Scan for the cell matching the given text and deliver its (X, Y) coordinate at center. 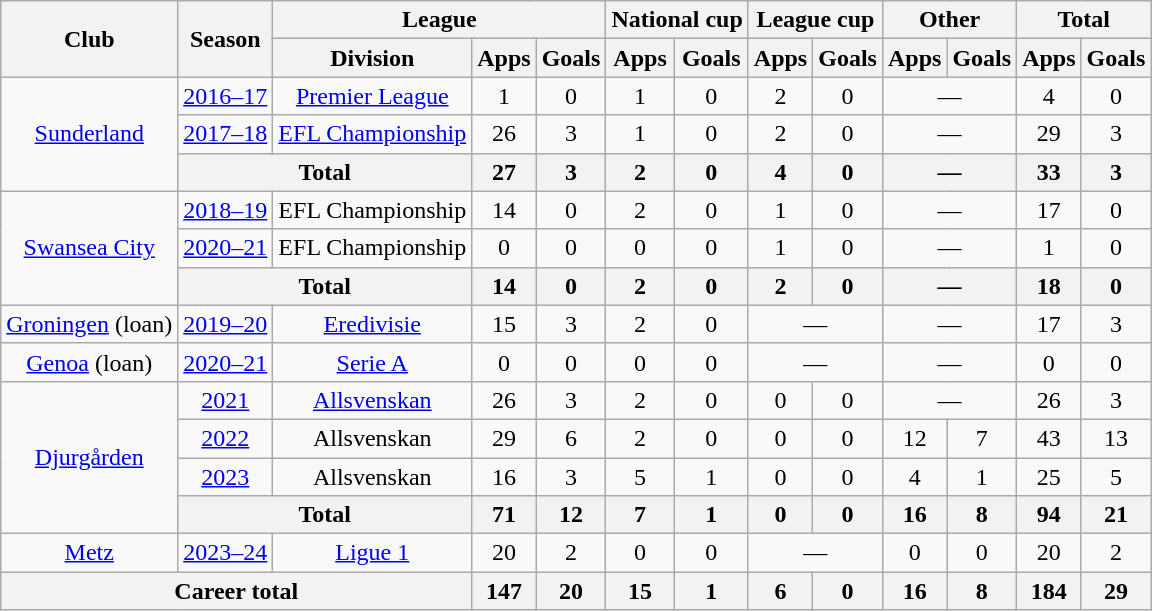
25 (1049, 477)
2023–24 (226, 553)
League (440, 20)
2018–19 (226, 210)
Season (226, 39)
Genoa (loan) (90, 362)
Career total (236, 591)
Premier League (372, 96)
Swansea City (90, 248)
National cup (677, 20)
Metz (90, 553)
2016–17 (226, 96)
71 (504, 515)
Eredivisie (372, 324)
Ligue 1 (372, 553)
Club (90, 39)
Division (372, 58)
Serie A (372, 362)
94 (1049, 515)
2021 (226, 400)
Groningen (loan) (90, 324)
League cup (815, 20)
27 (504, 172)
18 (1049, 286)
2023 (226, 477)
43 (1049, 438)
Other (949, 20)
33 (1049, 172)
2022 (226, 438)
Sunderland (90, 134)
13 (1116, 438)
184 (1049, 591)
2017–18 (226, 134)
21 (1116, 515)
Djurgården (90, 457)
147 (504, 591)
2019–20 (226, 324)
